Determine the [X, Y] coordinate at the center of the cell enclosing the given text.  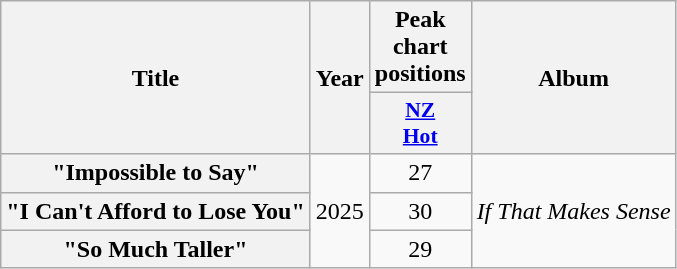
Year [340, 78]
NZHot [420, 124]
If That Makes Sense [574, 211]
"I Can't Afford to Lose You" [156, 211]
30 [420, 211]
"Impossible to Say" [156, 173]
Album [574, 78]
2025 [340, 211]
"So Much Taller" [156, 249]
29 [420, 249]
Peak chart positions [420, 47]
27 [420, 173]
Title [156, 78]
